Pinpoint the cell where the given text exists, returning its (X, Y) midpoint coordinate. 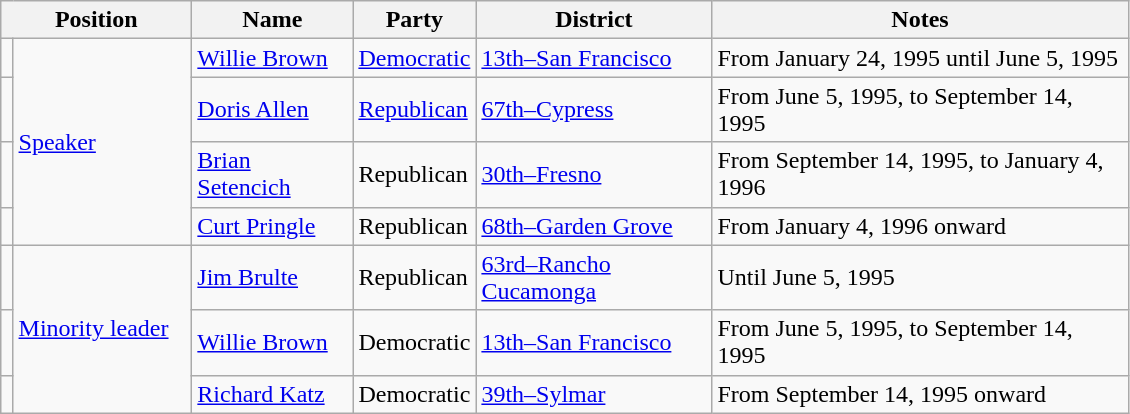
From January 24, 1995 until June 5, 1995 (920, 58)
Notes (920, 20)
Until June 5, 1995 (920, 278)
Name (272, 20)
Jim Brulte (272, 278)
District (594, 20)
Position (96, 20)
From January 4, 1996 onward (920, 226)
39th–Sylmar (594, 394)
63rd–Rancho Cucamonga (594, 278)
68th–Garden Grove (594, 226)
Brian Setencich (272, 174)
Party (414, 20)
From September 14, 1995 onward (920, 394)
From September 14, 1995, to January 4, 1996 (920, 174)
30th–Fresno (594, 174)
Curt Pringle (272, 226)
67th–Cypress (594, 110)
Speaker (102, 142)
Minority leader (102, 329)
Doris Allen (272, 110)
Richard Katz (272, 394)
